Determine the (x, y) coordinate at the center of the cell enclosing the given text.  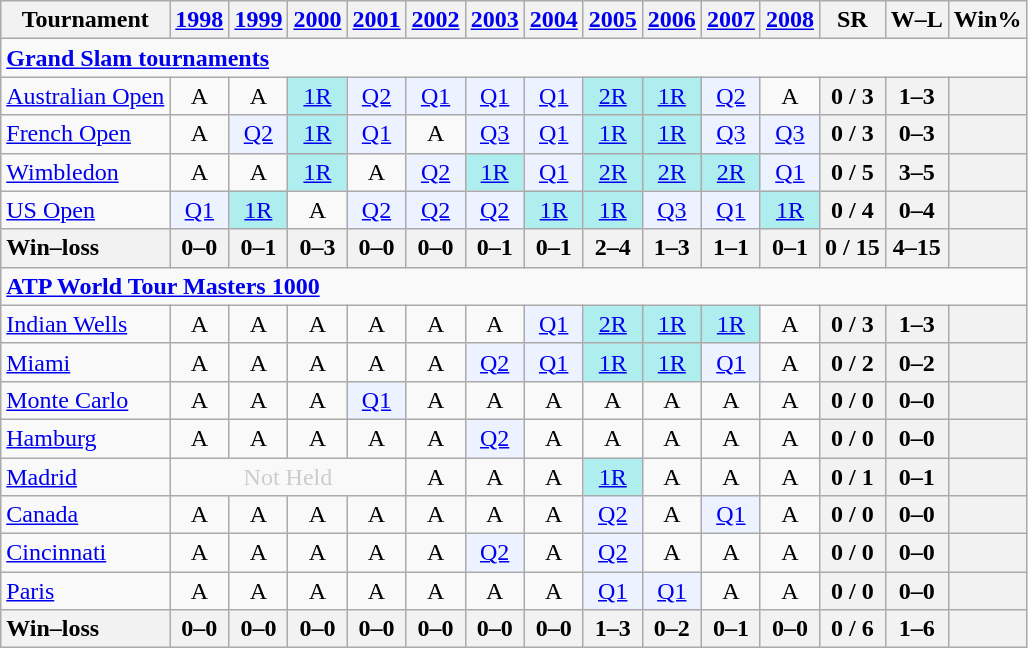
Cincinnati (86, 553)
Australian Open (86, 96)
4–15 (916, 248)
Canada (86, 515)
Wimbledon (86, 172)
1998 (200, 20)
2005 (612, 20)
Monte Carlo (86, 400)
2006 (672, 20)
French Open (86, 134)
Hamburg (86, 438)
Tournament (86, 20)
Not Held (288, 477)
W–L (916, 20)
2–4 (612, 248)
2003 (494, 20)
0 / 2 (852, 362)
0 / 1 (852, 477)
Win% (988, 20)
2002 (436, 20)
2000 (318, 20)
ATP World Tour Masters 1000 (514, 286)
Grand Slam tournaments (514, 58)
Miami (86, 362)
1999 (258, 20)
0 / 6 (852, 629)
2001 (376, 20)
1–1 (730, 248)
SR (852, 20)
0–4 (916, 210)
2008 (790, 20)
0 / 15 (852, 248)
1–6 (916, 629)
2007 (730, 20)
0 / 5 (852, 172)
3–5 (916, 172)
Indian Wells (86, 324)
Paris (86, 591)
Madrid (86, 477)
0 / 4 (852, 210)
2004 (554, 20)
US Open (86, 210)
